Capture the cell that displays the provided text and extract its (X, Y) central coordinate. 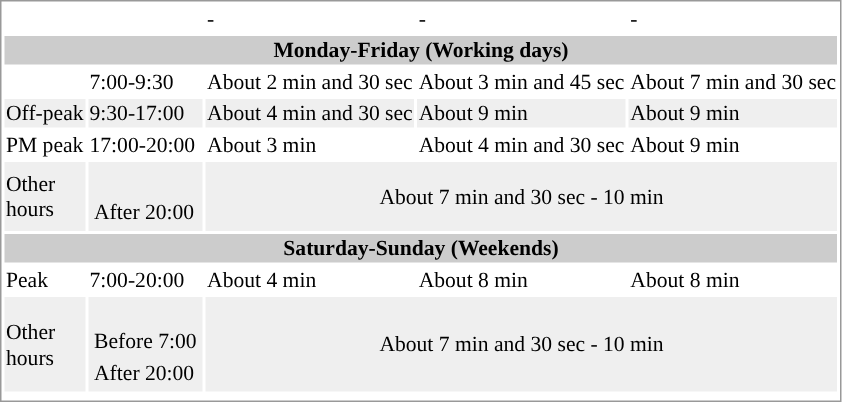
About 3 min (310, 144)
Monday-Friday (Working days) (420, 50)
About 3 min and 45 sec (522, 82)
Before 7:00 After 20:00 (146, 344)
7:00-9:30 (146, 82)
About 7 min and 30 sec (734, 82)
Before 7:00 (146, 341)
7:00-20:00 (146, 280)
9:30-17:00 (146, 113)
17:00-20:00 (146, 144)
About 2 min and 30 sec (310, 82)
PM peak (44, 144)
About 4 min (310, 280)
Saturday-Sunday (Weekends) (420, 248)
Peak (44, 280)
Off-peak (44, 113)
